Provide the (X, Y) coordinate of the cell's center where the given text is located.  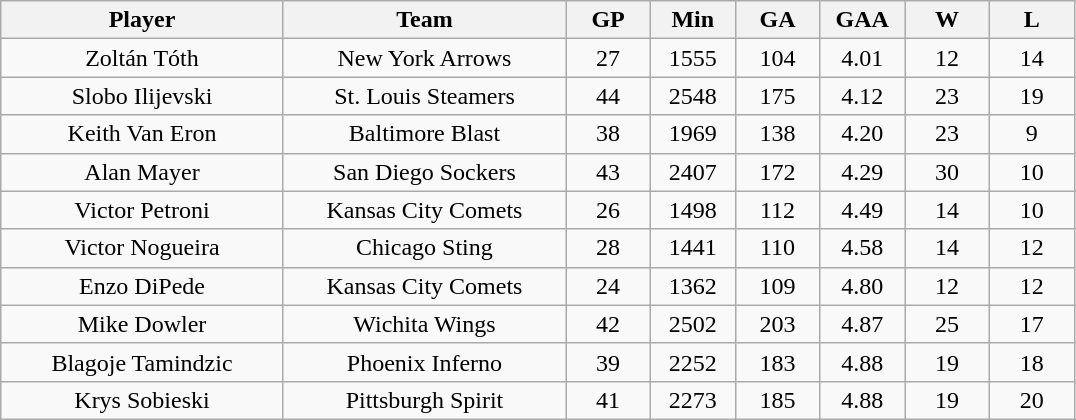
4.29 (862, 172)
Pittsburgh Spirit (424, 400)
GAA (862, 20)
Victor Petroni (142, 210)
GA (778, 20)
24 (608, 286)
Krys Sobieski (142, 400)
Team (424, 20)
104 (778, 58)
1555 (692, 58)
25 (948, 324)
2548 (692, 96)
18 (1032, 362)
4.80 (862, 286)
110 (778, 248)
27 (608, 58)
1969 (692, 134)
Enzo DiPede (142, 286)
Victor Nogueira (142, 248)
26 (608, 210)
Min (692, 20)
Blagoje Tamindzic (142, 362)
28 (608, 248)
41 (608, 400)
17 (1032, 324)
Mike Dowler (142, 324)
Baltimore Blast (424, 134)
43 (608, 172)
Keith Van Eron (142, 134)
172 (778, 172)
4.49 (862, 210)
Zoltán Tóth (142, 58)
109 (778, 286)
138 (778, 134)
112 (778, 210)
38 (608, 134)
185 (778, 400)
175 (778, 96)
Alan Mayer (142, 172)
Slobo Ilijevski (142, 96)
44 (608, 96)
9 (1032, 134)
2273 (692, 400)
4.20 (862, 134)
1362 (692, 286)
39 (608, 362)
San Diego Sockers (424, 172)
4.87 (862, 324)
St. Louis Steamers (424, 96)
New York Arrows (424, 58)
183 (778, 362)
30 (948, 172)
2407 (692, 172)
42 (608, 324)
2252 (692, 362)
20 (1032, 400)
2502 (692, 324)
L (1032, 20)
Player (142, 20)
203 (778, 324)
4.01 (862, 58)
1441 (692, 248)
1498 (692, 210)
4.58 (862, 248)
W (948, 20)
Phoenix Inferno (424, 362)
GP (608, 20)
Chicago Sting (424, 248)
4.12 (862, 96)
Wichita Wings (424, 324)
